From the cell containing the given text, extract its center point as [X, Y] coordinate. 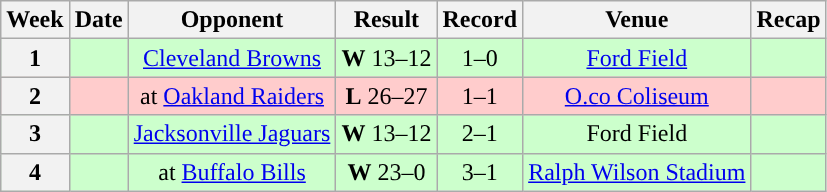
Opponent [232, 20]
Week [35, 20]
O.co Coliseum [637, 96]
3 [35, 134]
Record [480, 20]
Cleveland Browns [232, 58]
1–0 [480, 58]
3–1 [480, 172]
L 26–27 [386, 96]
1–1 [480, 96]
Venue [637, 20]
W 23–0 [386, 172]
Result [386, 20]
1 [35, 58]
at Oakland Raiders [232, 96]
2–1 [480, 134]
Jacksonville Jaguars [232, 134]
at Buffalo Bills [232, 172]
Date [98, 20]
Recap [788, 20]
2 [35, 96]
4 [35, 172]
Ralph Wilson Stadium [637, 172]
